Determine the (X, Y) coordinate at the center of the cell enclosing the given text.  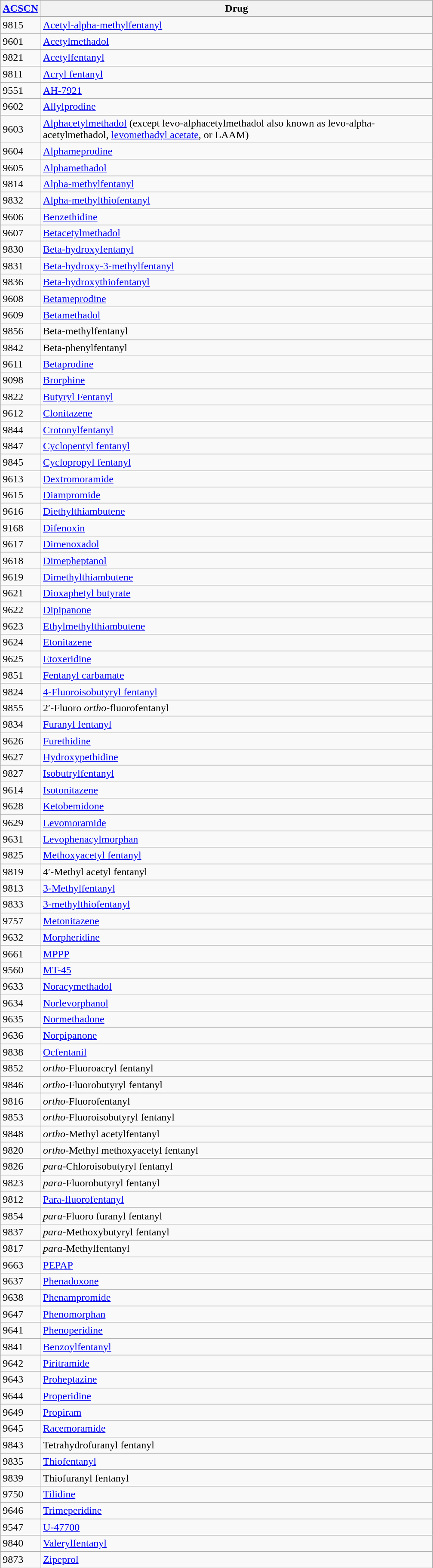
para-Chloroisobutyryl fentanyl (236, 1167)
Hydroxypethidine (236, 757)
Benzoylfentanyl (236, 1347)
9617 (21, 544)
9844 (21, 429)
9836 (21, 282)
9629 (21, 823)
Levophenacylmorphan (236, 839)
Ketobemidone (236, 806)
Acetylfentanyl (236, 58)
Etonitazene (236, 642)
ACSCN (21, 9)
9854 (21, 1216)
Alpha-methylthiofentanyl (236, 200)
Normethadone (236, 1019)
Dipipanone (236, 610)
Beta-hydroxythiofentanyl (236, 282)
4′-Methyl acetyl fentanyl (236, 872)
ortho-Methyl acetylfentanyl (236, 1134)
9626 (21, 741)
Isobutrylfentanyl (236, 774)
9811 (21, 74)
Norlevorphanol (236, 1003)
2′-Fluoro ortho-fluorofentanyl (236, 708)
Tilidine (236, 1494)
9837 (21, 1232)
Metonitazene (236, 921)
9642 (21, 1363)
9627 (21, 757)
Dimethylthiambutene (236, 577)
9605 (21, 167)
9824 (21, 691)
9822 (21, 397)
Betameprodine (236, 299)
Phenadoxone (236, 1281)
Etoxeridine (236, 659)
Crotonylfentanyl (236, 429)
9547 (21, 1527)
4-Fluoroisobutyryl fentanyl (236, 691)
9645 (21, 1429)
9838 (21, 1052)
9750 (21, 1494)
Alphacetylmethadol (except levo-alphacetylmethadol also known as levo-alpha-acetylmethadol, levomethadyl acetate, or LAAM) (236, 129)
9608 (21, 299)
9812 (21, 1199)
Racemoramide (236, 1429)
Clonitazene (236, 413)
Difenoxin (236, 528)
9602 (21, 107)
9624 (21, 642)
9614 (21, 790)
MPPP (236, 954)
Brorphine (236, 380)
9633 (21, 986)
Alphameprodine (236, 151)
Alphamethadol (236, 167)
Properidine (236, 1396)
9622 (21, 610)
9815 (21, 25)
9814 (21, 184)
9663 (21, 1265)
9641 (21, 1330)
Levomoramide (236, 823)
U-47700 (236, 1527)
9631 (21, 839)
Fentanyl carbamate (236, 675)
9661 (21, 954)
9606 (21, 216)
9873 (21, 1560)
Methoxyacetyl fentanyl (236, 855)
Butyryl Fentanyl (236, 397)
Piritramide (236, 1363)
ortho-Fluorobutyryl fentanyl (236, 1085)
9757 (21, 921)
9615 (21, 495)
MT-45 (236, 970)
Alpha-methylfentanyl (236, 184)
Phenampromide (236, 1298)
9832 (21, 200)
Isotonitazene (236, 790)
9825 (21, 855)
9609 (21, 315)
9842 (21, 348)
9830 (21, 250)
Phenoperidine (236, 1330)
9831 (21, 266)
Benzethidine (236, 216)
Trimeperidine (236, 1510)
9647 (21, 1314)
9827 (21, 774)
Beta-hydroxy-3-methylfentanyl (236, 266)
9618 (21, 561)
9619 (21, 577)
9603 (21, 129)
9816 (21, 1101)
ortho-Methyl methoxyacetyl fentanyl (236, 1150)
Morpheridine (236, 937)
AH-7921 (236, 90)
Diethylthiambutene (236, 512)
9643 (21, 1380)
Beta-phenylfentanyl (236, 348)
9819 (21, 872)
9856 (21, 331)
9848 (21, 1134)
Propiram (236, 1412)
9621 (21, 593)
Furethidine (236, 741)
Diampromide (236, 495)
Cyclopentyl fentanyl (236, 446)
9632 (21, 937)
Tetrahydrofuranyl fentanyl (236, 1445)
9644 (21, 1396)
Betaprodine (236, 364)
9613 (21, 479)
Beta-methylfentanyl (236, 331)
9823 (21, 1183)
9847 (21, 446)
9601 (21, 41)
9855 (21, 708)
Dimepheptanol (236, 561)
9813 (21, 888)
9820 (21, 1150)
Cyclopropyl fentanyl (236, 462)
9851 (21, 675)
PEPAP (236, 1265)
Zipeprol (236, 1560)
Para-fluorofentanyl (236, 1199)
9607 (21, 233)
para-Methoxybutyryl fentanyl (236, 1232)
Ethylmethylthiambutene (236, 626)
9098 (21, 380)
Thiofuranyl fentanyl (236, 1478)
9616 (21, 512)
9839 (21, 1478)
para-Methylfentanyl (236, 1248)
Noracymethadol (236, 986)
ortho-Fluorofentanyl (236, 1101)
Dimenoxadol (236, 544)
Furanyl fentanyl (236, 724)
9817 (21, 1248)
Proheptazine (236, 1380)
Betamethadol (236, 315)
9834 (21, 724)
9843 (21, 1445)
9625 (21, 659)
9846 (21, 1085)
Ocfentanil (236, 1052)
9628 (21, 806)
9845 (21, 462)
9634 (21, 1003)
9833 (21, 904)
para-Fluorobutyryl fentanyl (236, 1183)
Dioxaphetyl butyrate (236, 593)
Thiofentanyl (236, 1461)
9560 (21, 970)
9835 (21, 1461)
9649 (21, 1412)
ortho-Fluoroacryl fentanyl (236, 1068)
9604 (21, 151)
ortho-Fluoroisobutyryl fentanyl (236, 1117)
9841 (21, 1347)
9638 (21, 1298)
Acetylmethadol (236, 41)
9635 (21, 1019)
Drug (236, 9)
9852 (21, 1068)
9853 (21, 1117)
9612 (21, 413)
para-Fluoro furanyl fentanyl (236, 1216)
Acetyl-alpha-methylfentanyl (236, 25)
3-methylthiofentanyl (236, 904)
9551 (21, 90)
9826 (21, 1167)
Allylprodine (236, 107)
Phenomorphan (236, 1314)
9636 (21, 1036)
Beta-hydroxyfentanyl (236, 250)
Valerylfentanyl (236, 1543)
9623 (21, 626)
9637 (21, 1281)
3-Methylfentanyl (236, 888)
9168 (21, 528)
9611 (21, 364)
Norpipanone (236, 1036)
Betacetylmethadol (236, 233)
Dextromoramide (236, 479)
9840 (21, 1543)
9646 (21, 1510)
9821 (21, 58)
Acryl fentanyl (236, 74)
